Output the (x, y) coordinate of the center of the cell containing the given text.  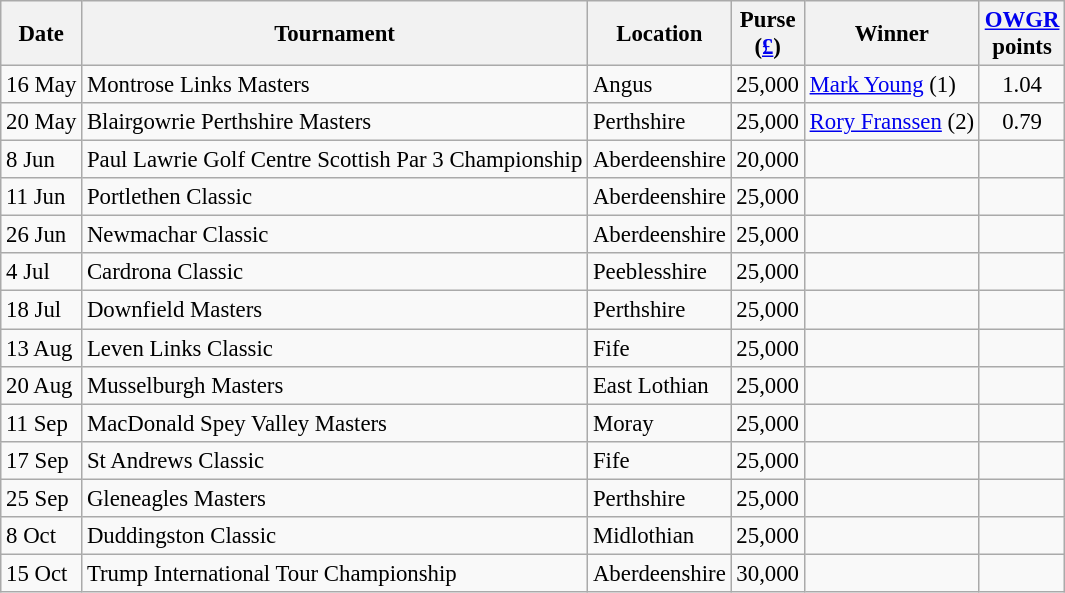
Paul Lawrie Golf Centre Scottish Par 3 Championship (335, 160)
Mark Young (1) (892, 85)
11 Sep (42, 423)
8 Oct (42, 536)
18 Jul (42, 310)
17 Sep (42, 460)
26 Jun (42, 235)
Duddingston Classic (335, 536)
Cardrona Classic (335, 273)
Gleneagles Masters (335, 498)
St Andrews Classic (335, 460)
Location (660, 34)
30,000 (768, 573)
Musselburgh Masters (335, 385)
Rory Franssen (2) (892, 122)
Midlothian (660, 536)
0.79 (1022, 122)
East Lothian (660, 385)
Blairgowrie Perthshire Masters (335, 122)
Montrose Links Masters (335, 85)
1.04 (1022, 85)
Leven Links Classic (335, 348)
Tournament (335, 34)
Angus (660, 85)
20 May (42, 122)
13 Aug (42, 348)
15 Oct (42, 573)
Downfield Masters (335, 310)
Moray (660, 423)
8 Jun (42, 160)
OWGRpoints (1022, 34)
4 Jul (42, 273)
Winner (892, 34)
20,000 (768, 160)
11 Jun (42, 197)
Purse(£) (768, 34)
Peeblesshire (660, 273)
20 Aug (42, 385)
MacDonald Spey Valley Masters (335, 423)
16 May (42, 85)
Portlethen Classic (335, 197)
Newmachar Classic (335, 235)
Trump International Tour Championship (335, 573)
25 Sep (42, 498)
Date (42, 34)
